Output the (X, Y) coordinate of the center of the cell containing the given text.  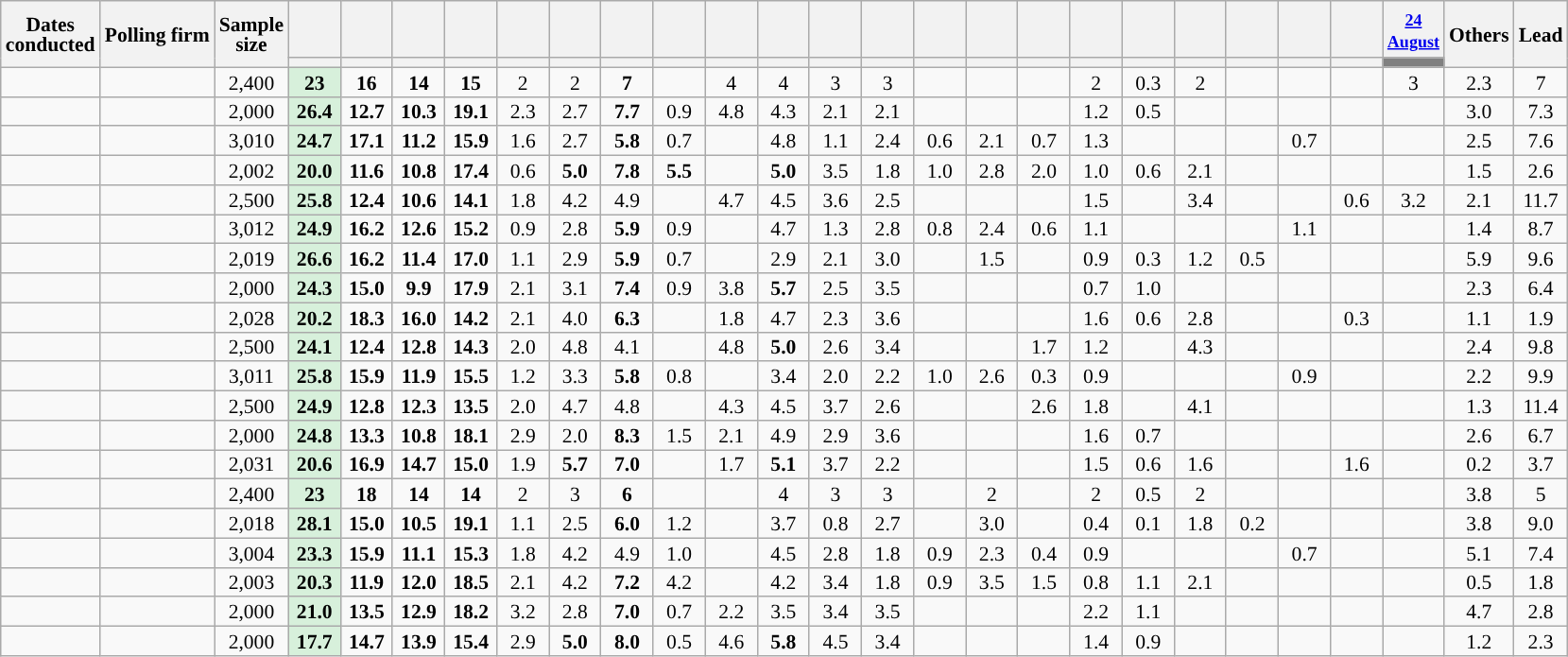
18.1 (471, 435)
5 (1541, 493)
20.2 (314, 318)
10.5 (418, 524)
21.0 (314, 613)
18.5 (471, 582)
Others (1479, 34)
9.8 (1541, 346)
15.4 (471, 641)
16.9 (367, 465)
18.2 (471, 613)
10.6 (418, 200)
7.2 (628, 582)
6.3 (628, 318)
2,031 (251, 465)
12.6 (418, 229)
24.7 (314, 142)
6.7 (1541, 435)
24.3 (314, 287)
12.9 (418, 613)
7.8 (628, 170)
Samplesize (251, 34)
7.7 (628, 112)
2,018 (251, 524)
11.6 (367, 170)
9.6 (1541, 259)
8.0 (628, 641)
20.6 (314, 465)
10.3 (418, 112)
2,028 (251, 318)
8.7 (1541, 229)
3,004 (251, 552)
17.4 (471, 170)
15.2 (471, 229)
17.1 (367, 142)
9.0 (1541, 524)
2,019 (251, 259)
3,012 (251, 229)
26.4 (314, 112)
15.5 (471, 376)
6 (628, 493)
15.3 (471, 552)
17.7 (314, 641)
3,010 (251, 142)
7.6 (1541, 142)
Lead (1541, 34)
14.1 (471, 200)
7.3 (1541, 112)
3,011 (251, 376)
18.3 (367, 318)
17.0 (471, 259)
5.5 (679, 170)
2,002 (251, 170)
14.3 (471, 346)
17.9 (471, 287)
24August (1414, 29)
24.8 (314, 435)
13.9 (418, 641)
4.0 (575, 318)
3.1 (575, 287)
16 (367, 81)
23.3 (314, 552)
0.1 (1147, 524)
16.0 (418, 318)
20.0 (314, 170)
4.6 (732, 641)
12.7 (367, 112)
28.1 (314, 524)
20.3 (314, 582)
12.3 (418, 406)
13.3 (367, 435)
11.2 (418, 142)
18 (367, 493)
8.3 (628, 435)
6.4 (1541, 287)
24.1 (314, 346)
15 (471, 81)
11.1 (418, 552)
12.0 (418, 582)
2,003 (251, 582)
14.2 (471, 318)
Polling firm (157, 34)
6.0 (628, 524)
26.6 (314, 259)
Datesconducted (51, 34)
3.3 (575, 376)
11.7 (1541, 200)
